Pinpoint the cell where the given text exists, returning its (X, Y) midpoint coordinate. 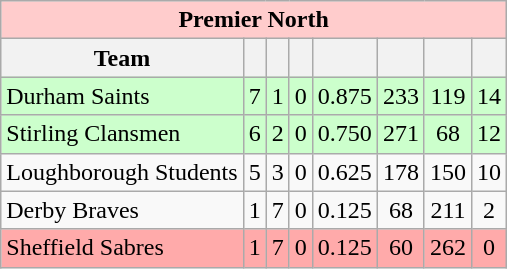
Sheffield Sabres (122, 248)
119 (448, 96)
6 (254, 134)
Team (122, 58)
0.750 (344, 134)
150 (448, 172)
0.625 (344, 172)
233 (400, 96)
211 (448, 210)
Derby Braves (122, 210)
178 (400, 172)
262 (448, 248)
Loughborough Students (122, 172)
60 (400, 248)
10 (490, 172)
5 (254, 172)
14 (490, 96)
271 (400, 134)
12 (490, 134)
Durham Saints (122, 96)
0.875 (344, 96)
Premier North (254, 20)
3 (278, 172)
Stirling Clansmen (122, 134)
